Return the (x, y) coordinate for the center point of the cell that contains the specified text.  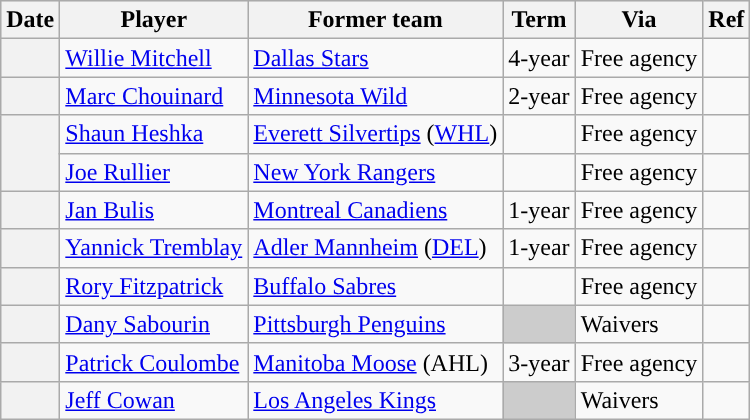
Rory Fitzpatrick (154, 286)
Ref (726, 20)
Yannick Tremblay (154, 248)
Pittsburgh Penguins (376, 324)
Minnesota Wild (376, 96)
4-year (539, 58)
Buffalo Sabres (376, 286)
Jan Bulis (154, 210)
Los Angeles Kings (376, 400)
Player (154, 20)
Patrick Coulombe (154, 362)
Manitoba Moose (AHL) (376, 362)
Everett Silvertips (WHL) (376, 134)
Date (30, 20)
2-year (539, 96)
Joe Rullier (154, 172)
Former team (376, 20)
Shaun Heshka (154, 134)
Montreal Canadiens (376, 210)
Via (639, 20)
Dallas Stars (376, 58)
Marc Chouinard (154, 96)
New York Rangers (376, 172)
Dany Sabourin (154, 324)
3-year (539, 362)
Willie Mitchell (154, 58)
Term (539, 20)
Jeff Cowan (154, 400)
Adler Mannheim (DEL) (376, 248)
